For the text-containing cell, return its midpoint in (X, Y) coordinate format. 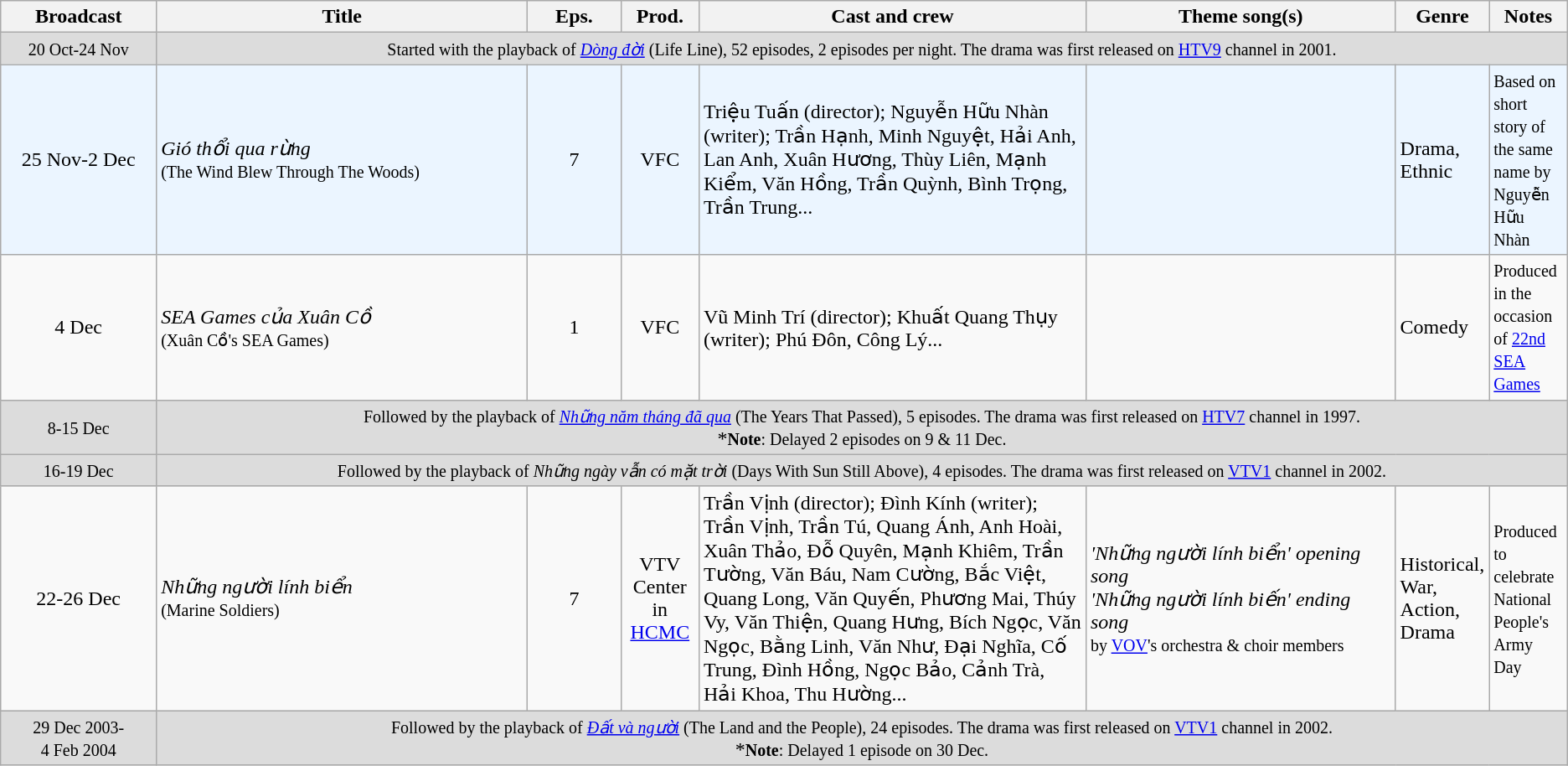
Genre (1442, 17)
Notes (1528, 17)
Started with the playback of Dòng đời (Life Line), 52 episodes, 2 episodes per night. The drama was first released on HTV9 channel in 2001. (863, 49)
Followed by the playback of Những ngày vẫn có mặt trời (Days With Sun Still Above), 4 episodes. The drama was first released on VTV1 channel in 2002. (863, 470)
Theme song(s) (1240, 17)
VTV Center in HCMC (660, 598)
4 Dec (79, 327)
Drama, Ethnic (1442, 159)
8-15 Dec (79, 427)
Historical, War, Action, Drama (1442, 598)
Prod. (660, 17)
Broadcast (79, 17)
'Những người lính biển' opening song 'Những người lính biến' ending songby VOV's orchestra & choir members (1240, 598)
Cast and crew (892, 17)
SEA Games của Xuân Cồ (Xuân Cồ's SEA Games) (342, 327)
Produced in the occasion of 22nd SEA Games (1528, 327)
22-26 Dec (79, 598)
Eps. (575, 17)
Title (342, 17)
25 Nov-2 Dec (79, 159)
Comedy (1442, 327)
Vũ Minh Trí (director); Khuất Quang Thụy (writer); Phú Đôn, Công Lý... (892, 327)
20 Oct-24 Nov (79, 49)
Based on short story of the same name by Nguyễn Hữu Nhàn (1528, 159)
1 (575, 327)
16-19 Dec (79, 470)
Những người lính biển (Marine Soldiers) (342, 598)
Gió thổi qua rừng (The Wind Blew Through The Woods) (342, 159)
Produced to celebrate National People's Army Day (1528, 598)
29 Dec 2003-4 Feb 2004 (79, 738)
